Capture the cell that displays the provided text and extract its (x, y) central coordinate. 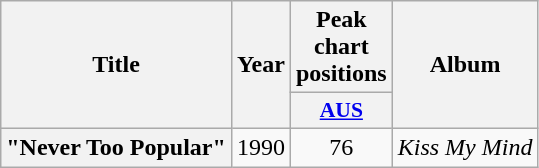
Kiss My Mind (465, 147)
76 (341, 147)
Year (260, 65)
Peak chart positions (341, 47)
Title (116, 65)
1990 (260, 147)
AUS (341, 111)
"Never Too Popular" (116, 147)
Album (465, 65)
